Pinpoint the cell where the given text exists, returning its [x, y] midpoint coordinate. 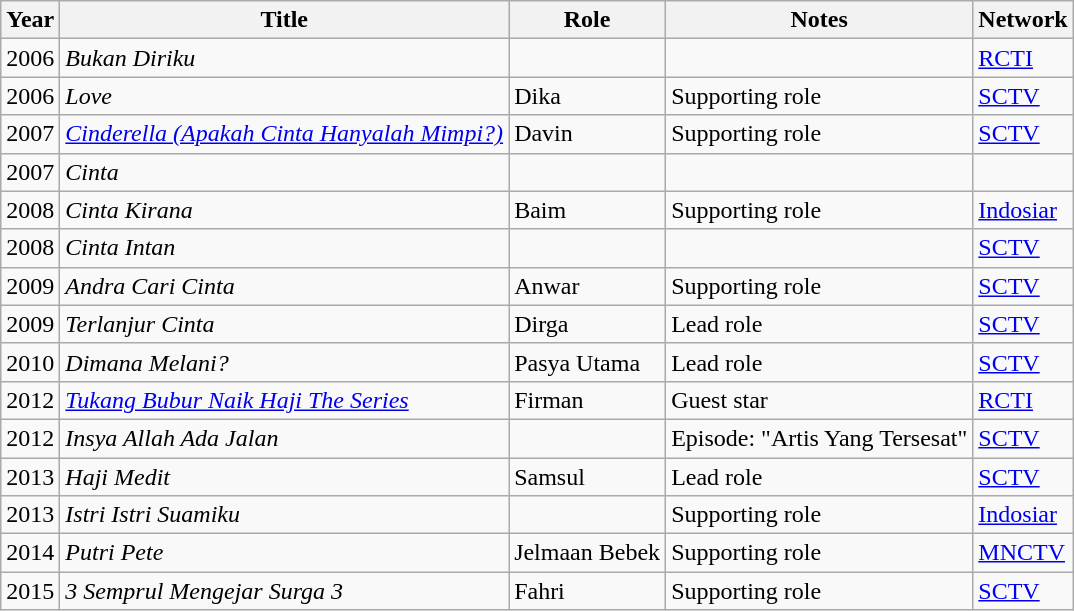
Putri Pete [284, 553]
2010 [30, 362]
Episode: "Artis Yang Tersesat" [820, 438]
2015 [30, 591]
Baim [588, 210]
Year [30, 20]
Cinta Intan [284, 248]
Cinta Kirana [284, 210]
Istri Istri Suamiku [284, 515]
Davin [588, 134]
Notes [820, 20]
Cinderella (Apakah Cinta Hanyalah Mimpi?) [284, 134]
Dimana Melani? [284, 362]
Title [284, 20]
Terlanjur Cinta [284, 324]
Role [588, 20]
Insya Allah Ada Jalan [284, 438]
Dirga [588, 324]
Fahri [588, 591]
Dika [588, 96]
Jelmaan Bebek [588, 553]
Haji Medit [284, 477]
Cinta [284, 172]
Andra Cari Cinta [284, 286]
Firman [588, 400]
Love [284, 96]
2014 [30, 553]
Network [1023, 20]
MNCTV [1023, 553]
3 Semprul Mengejar Surga 3 [284, 591]
Samsul [588, 477]
Tukang Bubur Naik Haji The Series [284, 400]
Guest star [820, 400]
Bukan Diriku [284, 58]
Anwar [588, 286]
Pasya Utama [588, 362]
